Identify which cell holds the provided text, then report its (x, y) central coordinate. 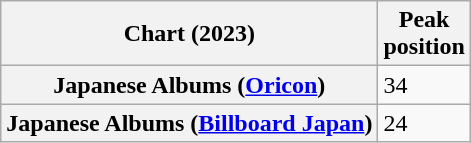
Japanese Albums (Oricon) (190, 85)
Peakposition (424, 34)
24 (424, 123)
Chart (2023) (190, 34)
34 (424, 85)
Japanese Albums (Billboard Japan) (190, 123)
